Pinpoint the cell where the given text exists, returning its [X, Y] midpoint coordinate. 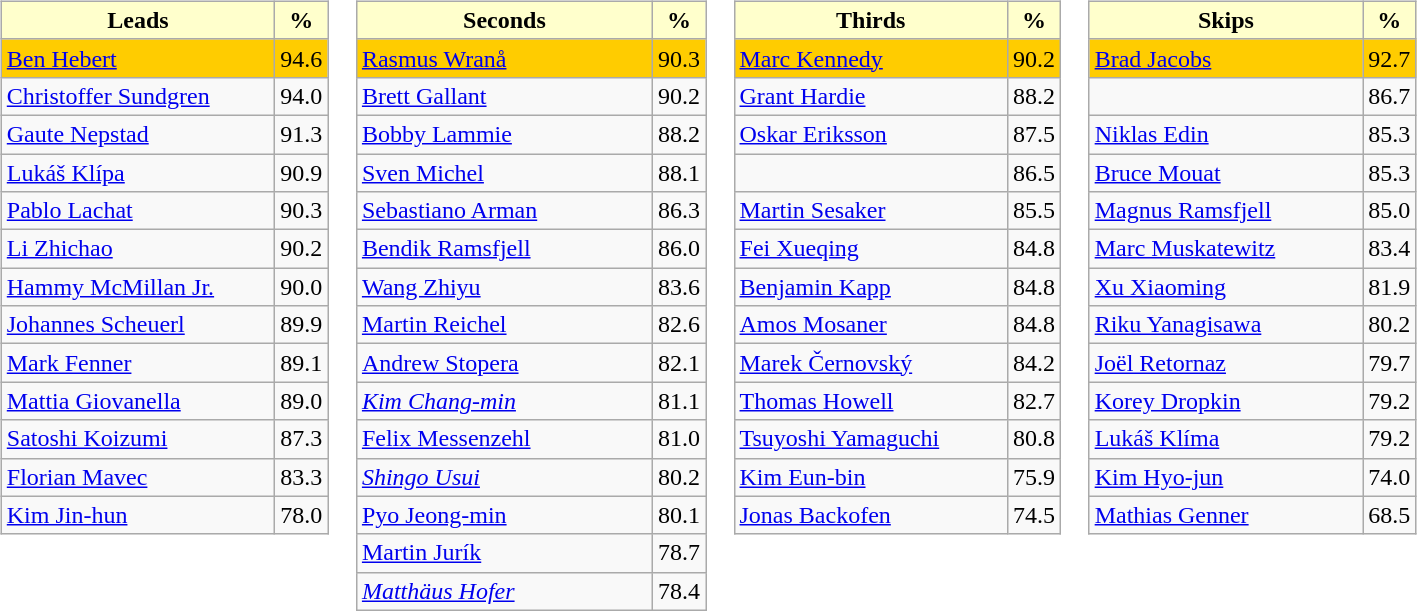
78.4 [678, 591]
Pablo Lachat [138, 211]
80.1 [678, 515]
Riku Yanagisawa [1226, 325]
81.1 [678, 401]
Mark Fenner [138, 363]
Magnus Ramsfjell [1226, 211]
Xu Xiaoming [1226, 287]
Matthäus Hofer [504, 591]
Benjamin Kapp [871, 287]
Fei Xueqing [871, 249]
Ben Hebert [138, 58]
74.5 [1034, 515]
89.1 [302, 363]
Wang Zhiyu [504, 287]
Shingo Usui [504, 477]
Jonas Backofen [871, 515]
Marek Černovský [871, 363]
81.9 [1390, 287]
Kim Jin-hun [138, 515]
Amos Mosaner [871, 325]
Brett Gallant [504, 96]
83.6 [678, 287]
Bobby Lammie [504, 134]
82.1 [678, 363]
83.3 [302, 477]
Martin Jurík [504, 553]
86.5 [1034, 173]
Grant Hardie [871, 96]
Sven Michel [504, 173]
Lukáš Klípa [138, 173]
90.0 [302, 287]
Seconds [504, 20]
Mathias Genner [1226, 515]
86.7 [1390, 96]
Bruce Mouat [1226, 173]
81.0 [678, 439]
Niklas Edin [1226, 134]
74.0 [1390, 477]
90.9 [302, 173]
78.7 [678, 553]
75.9 [1034, 477]
92.7 [1390, 58]
89.9 [302, 325]
Rasmus Wranå [504, 58]
Florian Mavec [138, 477]
94.0 [302, 96]
83.4 [1390, 249]
89.0 [302, 401]
Thomas Howell [871, 401]
Martin Reichel [504, 325]
Joël Retornaz [1226, 363]
Satoshi Koizumi [138, 439]
Martin Sesaker [871, 211]
78.0 [302, 515]
Marc Muskatewitz [1226, 249]
Felix Messenzehl [504, 439]
80.8 [1034, 439]
Bendik Ramsfjell [504, 249]
86.0 [678, 249]
Sebastiano Arman [504, 211]
Kim Eun-bin [871, 477]
Li Zhichao [138, 249]
Johannes Scheuerl [138, 325]
82.6 [678, 325]
Gaute Nepstad [138, 134]
82.7 [1034, 401]
Leads [138, 20]
88.1 [678, 173]
85.5 [1034, 211]
Korey Dropkin [1226, 401]
Christoffer Sundgren [138, 96]
Lukáš Klíma [1226, 439]
Tsuyoshi Yamaguchi [871, 439]
79.7 [1390, 363]
68.5 [1390, 515]
Kim Hyo-jun [1226, 477]
86.3 [678, 211]
87.5 [1034, 134]
Thirds [871, 20]
Kim Chang-min [504, 401]
Oskar Eriksson [871, 134]
91.3 [302, 134]
84.2 [1034, 363]
Mattia Giovanella [138, 401]
94.6 [302, 58]
Brad Jacobs [1226, 58]
Skips [1226, 20]
Andrew Stopera [504, 363]
Pyo Jeong-min [504, 515]
87.3 [302, 439]
85.0 [1390, 211]
Marc Kennedy [871, 58]
Hammy McMillan Jr. [138, 287]
